Find where the given text appears and provide that cell's center as (X, Y) coordinate. 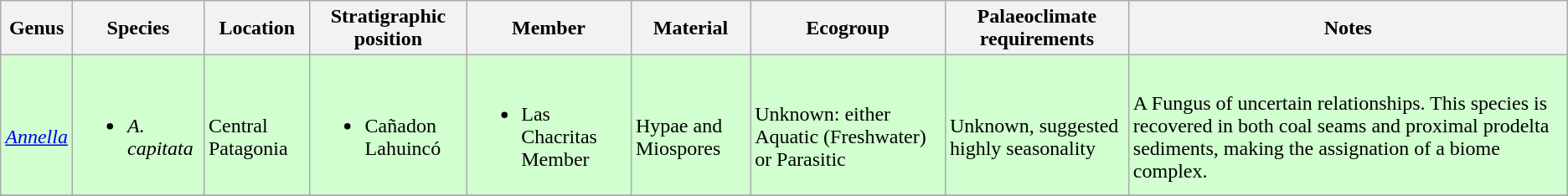
Genus (37, 28)
Notes (1348, 28)
Ecogroup (848, 28)
Cañadon Lahuincó (389, 126)
Annella (37, 126)
Unknown: either Aquatic (Freshwater) or Parasitic (848, 126)
Material (690, 28)
Member (549, 28)
Central Patagonia (256, 126)
Las Chacritas Member (549, 126)
Stratigraphic position (389, 28)
Unknown, suggested highly seasonality (1037, 126)
Hypae and Miospores (690, 126)
Palaeoclimate requirements (1037, 28)
A. capitata (137, 126)
Species (137, 28)
Location (256, 28)
